Detect which cell encompasses the target text, then output its (x, y) center coordinate. 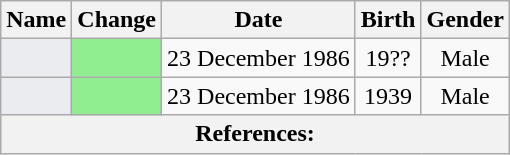
1939 (388, 96)
Gender (465, 20)
Change (117, 20)
References: (256, 134)
Name (36, 20)
19?? (388, 58)
Date (259, 20)
Birth (388, 20)
